Scan for the cell matching the given text and deliver its [X, Y] coordinate at center. 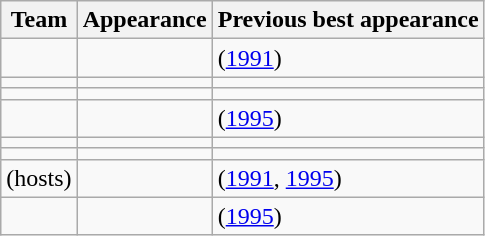
Appearance [144, 20]
(hosts) [39, 178]
Previous best appearance [348, 20]
Team [39, 20]
(1991, 1995) [348, 178]
(1991) [348, 58]
